Pinpoint the cell where the given text exists, returning its (X, Y) midpoint coordinate. 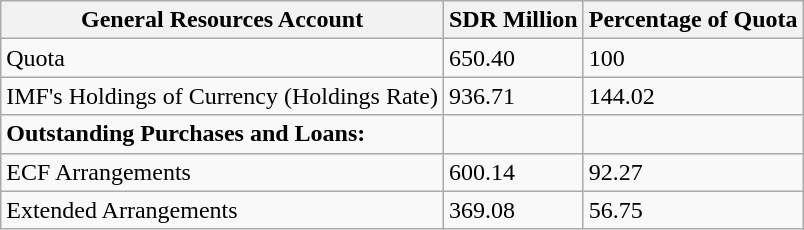
Outstanding Purchases and Loans: (222, 134)
Percentage of Quota (693, 20)
General Resources Account (222, 20)
56.75 (693, 210)
100 (693, 58)
Extended Arrangements (222, 210)
SDR Million (513, 20)
936.71 (513, 96)
650.40 (513, 58)
600.14 (513, 172)
Quota (222, 58)
369.08 (513, 210)
144.02 (693, 96)
92.27 (693, 172)
IMF's Holdings of Currency (Holdings Rate) (222, 96)
ECF Arrangements (222, 172)
